Search for the cell housing the specified text and yield its (x, y) center coordinate. 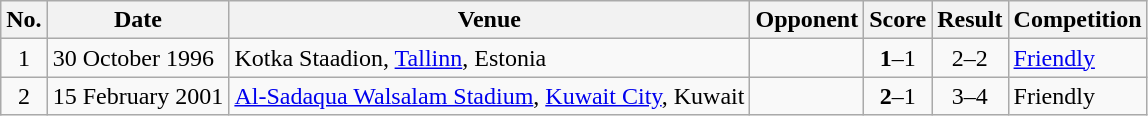
15 February 2001 (138, 96)
Kotka Staadion, Tallinn, Estonia (490, 58)
Result (970, 20)
2 (24, 96)
Al-Sadaqua Walsalam Stadium, Kuwait City, Kuwait (490, 96)
30 October 1996 (138, 58)
Opponent (807, 20)
2–1 (898, 96)
1 (24, 58)
2–2 (970, 58)
3–4 (970, 96)
No. (24, 20)
Competition (1078, 20)
Date (138, 20)
Score (898, 20)
Venue (490, 20)
1–1 (898, 58)
